Search for the cell housing the specified text and yield its [X, Y] center coordinate. 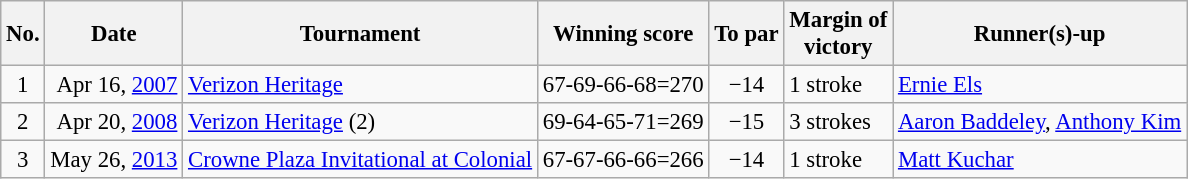
1 [23, 85]
67-69-66-68=270 [623, 85]
Apr 16, 2007 [114, 85]
No. [23, 34]
Aaron Baddeley, Anthony Kim [1040, 122]
Verizon Heritage [360, 85]
3 [23, 160]
Apr 20, 2008 [114, 122]
3 strokes [838, 122]
Ernie Els [1040, 85]
Crowne Plaza Invitational at Colonial [360, 160]
Verizon Heritage (2) [360, 122]
May 26, 2013 [114, 160]
−15 [746, 122]
67-67-66-66=266 [623, 160]
Tournament [360, 34]
Winning score [623, 34]
Runner(s)-up [1040, 34]
Matt Kuchar [1040, 160]
69-64-65-71=269 [623, 122]
To par [746, 34]
Margin ofvictory [838, 34]
Date [114, 34]
2 [23, 122]
